Pinpoint the cell where the given text exists, returning its (X, Y) midpoint coordinate. 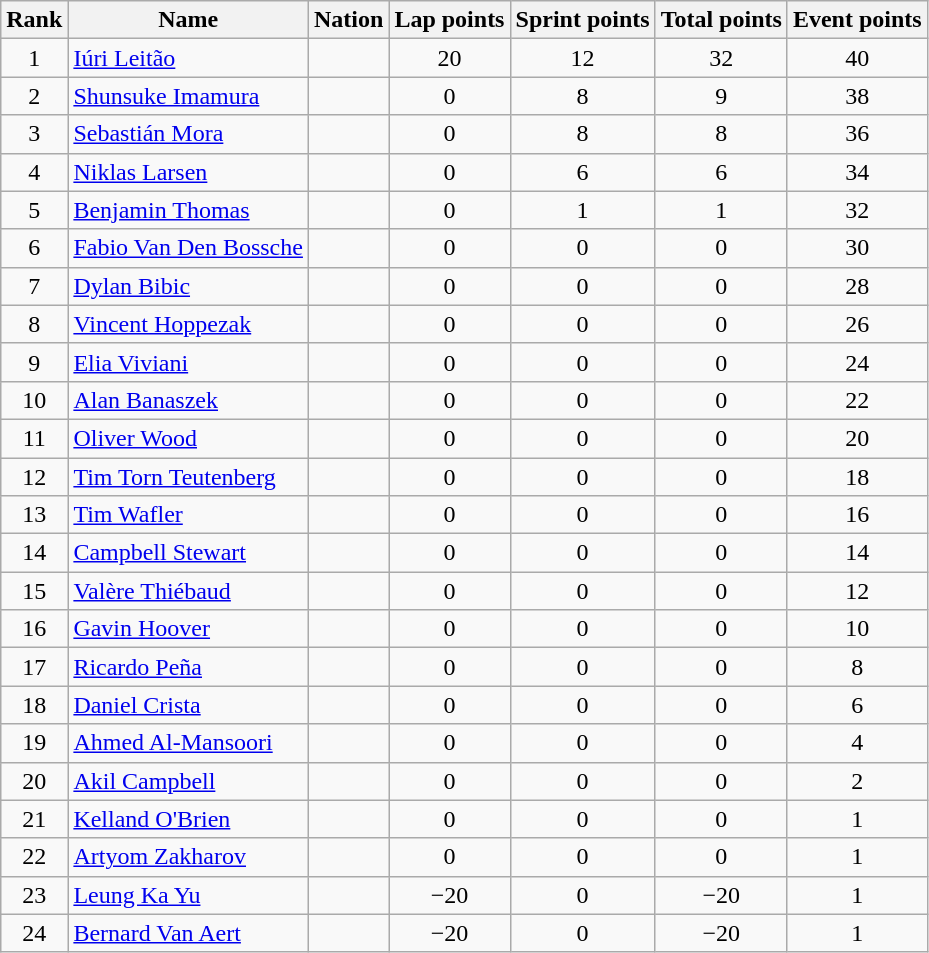
Lap points (450, 20)
Shunsuke Imamura (188, 96)
5 (34, 210)
Tim Wafler (188, 515)
Tim Torn Teutenberg (188, 477)
17 (34, 667)
15 (34, 591)
Kelland O'Brien (188, 819)
3 (34, 134)
19 (34, 743)
34 (857, 172)
Rank (34, 20)
Total points (721, 20)
Campbell Stewart (188, 553)
Ricardo Peña (188, 667)
Event points (857, 20)
36 (857, 134)
28 (857, 286)
Sprint points (582, 20)
38 (857, 96)
Bernard Van Aert (188, 933)
Leung Ka Yu (188, 895)
Niklas Larsen (188, 172)
Name (188, 20)
Dylan Bibic (188, 286)
23 (34, 895)
Daniel Crista (188, 705)
Benjamin Thomas (188, 210)
13 (34, 515)
Gavin Hoover (188, 629)
Vincent Hoppezak (188, 324)
Artyom Zakharov (188, 857)
30 (857, 248)
Akil Campbell (188, 781)
Alan Banaszek (188, 400)
Iúri Leitão (188, 58)
11 (34, 438)
Oliver Wood (188, 438)
Elia Viviani (188, 362)
40 (857, 58)
Nation (348, 20)
7 (34, 286)
Ahmed Al-Mansoori (188, 743)
26 (857, 324)
Fabio Van Den Bossche (188, 248)
Sebastián Mora (188, 134)
21 (34, 819)
Valère Thiébaud (188, 591)
